Determine the [X, Y] coordinate at the center of the cell enclosing the given text.  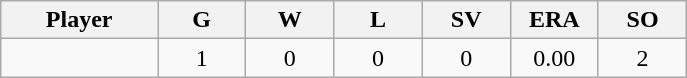
2 [642, 58]
G [202, 20]
0.00 [554, 58]
ERA [554, 20]
L [378, 20]
Player [80, 20]
SV [466, 20]
1 [202, 58]
SO [642, 20]
W [290, 20]
